For the text-containing cell, return its midpoint in [x, y] coordinate format. 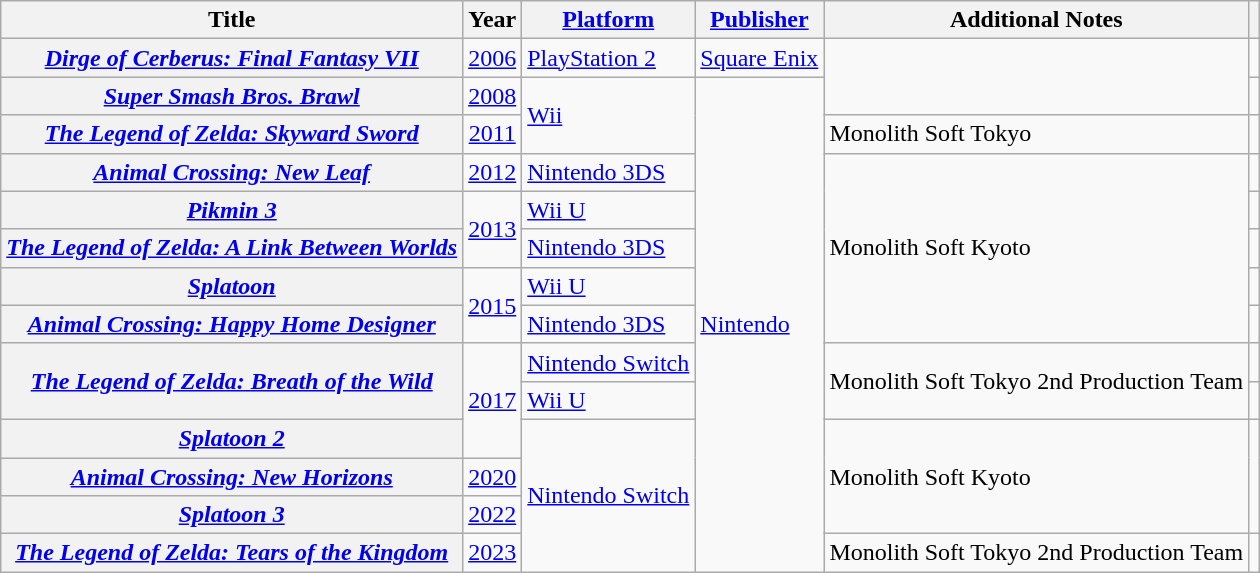
Nintendo [760, 324]
The Legend of Zelda: Breath of the Wild [232, 381]
Animal Crossing: New Horizons [232, 477]
Splatoon 3 [232, 515]
Year [492, 20]
The Legend of Zelda: Skyward Sword [232, 134]
Animal Crossing: New Leaf [232, 172]
Monolith Soft Tokyo [1036, 134]
2006 [492, 58]
2017 [492, 400]
PlayStation 2 [608, 58]
Dirge of Cerberus: Final Fantasy VII [232, 58]
2012 [492, 172]
2022 [492, 515]
2013 [492, 229]
Title [232, 20]
Platform [608, 20]
Super Smash Bros. Brawl [232, 96]
The Legend of Zelda: Tears of the Kingdom [232, 553]
Additional Notes [1036, 20]
The Legend of Zelda: A Link Between Worlds [232, 248]
Square Enix [760, 58]
2020 [492, 477]
Publisher [760, 20]
Wii [608, 115]
Pikmin 3 [232, 210]
Splatoon [232, 286]
Animal Crossing: Happy Home Designer [232, 324]
2008 [492, 96]
2023 [492, 553]
2015 [492, 305]
2011 [492, 134]
Splatoon 2 [232, 438]
